Pinpoint the cell where the given text exists, returning its (x, y) midpoint coordinate. 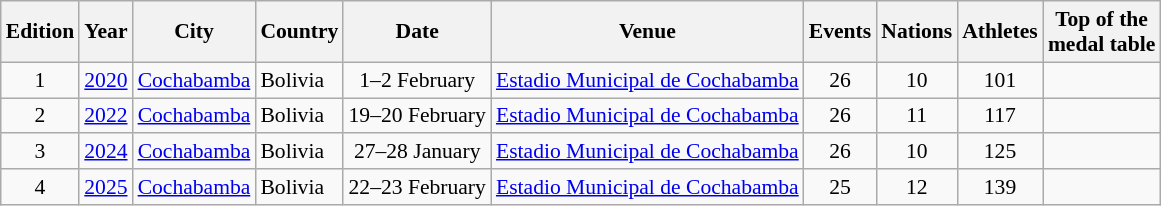
2022 (106, 116)
Date (416, 32)
101 (1000, 80)
1 (40, 80)
25 (840, 187)
Year (106, 32)
1–2 February (416, 80)
Top of themedal table (1102, 32)
Edition (40, 32)
2025 (106, 187)
City (194, 32)
22–23 February (416, 187)
19–20 February (416, 116)
2 (40, 116)
27–28 January (416, 152)
2024 (106, 152)
2020 (106, 80)
Athletes (1000, 32)
125 (1000, 152)
Events (840, 32)
11 (916, 116)
139 (1000, 187)
4 (40, 187)
117 (1000, 116)
Country (299, 32)
Nations (916, 32)
Venue (648, 32)
3 (40, 152)
12 (916, 187)
